Search for the cell housing the specified text and yield its [X, Y] center coordinate. 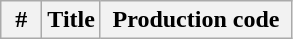
# [22, 20]
Production code [196, 20]
Title [72, 20]
